Find where the given text appears and provide that cell's center as (x, y) coordinate. 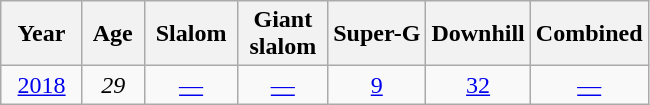
Slalom (191, 34)
9 (377, 85)
2018 (42, 85)
32 (478, 85)
29 (113, 85)
Year (42, 34)
Super-G (377, 34)
Age (113, 34)
Giant slalom (283, 34)
Downhill (478, 34)
Combined (589, 34)
